Search for the cell housing the specified text and yield its [x, y] center coordinate. 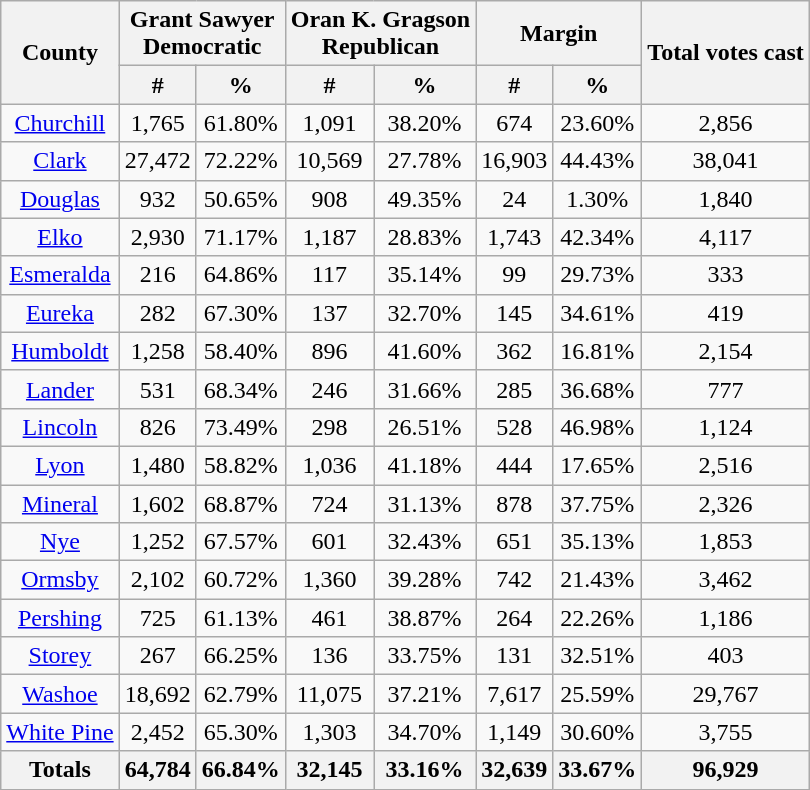
32.70% [425, 313]
11,075 [329, 694]
65.30% [240, 732]
36.68% [598, 389]
22.26% [598, 618]
Mineral [60, 503]
267 [158, 656]
461 [329, 618]
2,856 [726, 123]
908 [329, 199]
Esmeralda [60, 275]
73.49% [240, 427]
2,326 [726, 503]
23.60% [598, 123]
32,145 [329, 770]
896 [329, 351]
137 [329, 313]
1.30% [598, 199]
39.28% [425, 580]
72.22% [240, 161]
1,258 [158, 351]
61.80% [240, 123]
333 [726, 275]
Ormsby [60, 580]
67.57% [240, 542]
Humboldt [60, 351]
601 [329, 542]
32,639 [514, 770]
60.72% [240, 580]
Eureka [60, 313]
403 [726, 656]
16,903 [514, 161]
37.75% [598, 503]
131 [514, 656]
17.65% [598, 465]
28.83% [425, 237]
651 [514, 542]
2,452 [158, 732]
29,767 [726, 694]
Pershing [60, 618]
282 [158, 313]
County [60, 52]
1,091 [329, 123]
Douglas [60, 199]
25.59% [598, 694]
2,930 [158, 237]
33.16% [425, 770]
531 [158, 389]
99 [514, 275]
528 [514, 427]
66.84% [240, 770]
1,187 [329, 237]
Totals [60, 770]
31.13% [425, 503]
Margin [559, 34]
Churchill [60, 123]
64.86% [240, 275]
33.75% [425, 656]
35.13% [598, 542]
117 [329, 275]
38.20% [425, 123]
71.17% [240, 237]
Lincoln [60, 427]
68.34% [240, 389]
31.66% [425, 389]
34.70% [425, 732]
2,154 [726, 351]
27.78% [425, 161]
298 [329, 427]
1,360 [329, 580]
725 [158, 618]
58.82% [240, 465]
41.18% [425, 465]
Elko [60, 237]
42.34% [598, 237]
38.87% [425, 618]
Grant SawyerDemocratic [202, 34]
35.14% [425, 275]
21.43% [598, 580]
1,765 [158, 123]
Washoe [60, 694]
46.98% [598, 427]
32.43% [425, 542]
1,149 [514, 732]
1,853 [726, 542]
33.67% [598, 770]
16.81% [598, 351]
30.60% [598, 732]
37.21% [425, 694]
826 [158, 427]
Lander [60, 389]
26.51% [425, 427]
32.51% [598, 656]
1,743 [514, 237]
64,784 [158, 770]
4,117 [726, 237]
67.30% [240, 313]
419 [726, 313]
Oran K. GragsonRepublican [380, 34]
932 [158, 199]
18,692 [158, 694]
62.79% [240, 694]
27,472 [158, 161]
2,102 [158, 580]
10,569 [329, 161]
1,124 [726, 427]
285 [514, 389]
1,303 [329, 732]
1,186 [726, 618]
145 [514, 313]
742 [514, 580]
7,617 [514, 694]
362 [514, 351]
444 [514, 465]
66.25% [240, 656]
34.61% [598, 313]
724 [329, 503]
61.13% [240, 618]
Total votes cast [726, 52]
White Pine [60, 732]
674 [514, 123]
777 [726, 389]
Clark [60, 161]
50.65% [240, 199]
Storey [60, 656]
1,480 [158, 465]
1,036 [329, 465]
68.87% [240, 503]
49.35% [425, 199]
1,602 [158, 503]
Nye [60, 542]
44.43% [598, 161]
41.60% [425, 351]
264 [514, 618]
216 [158, 275]
Lyon [60, 465]
246 [329, 389]
2,516 [726, 465]
29.73% [598, 275]
3,462 [726, 580]
24 [514, 199]
1,840 [726, 199]
878 [514, 503]
1,252 [158, 542]
136 [329, 656]
3,755 [726, 732]
96,929 [726, 770]
38,041 [726, 161]
58.40% [240, 351]
